Locate the cell with the specified text and output its (X, Y) center coordinate. 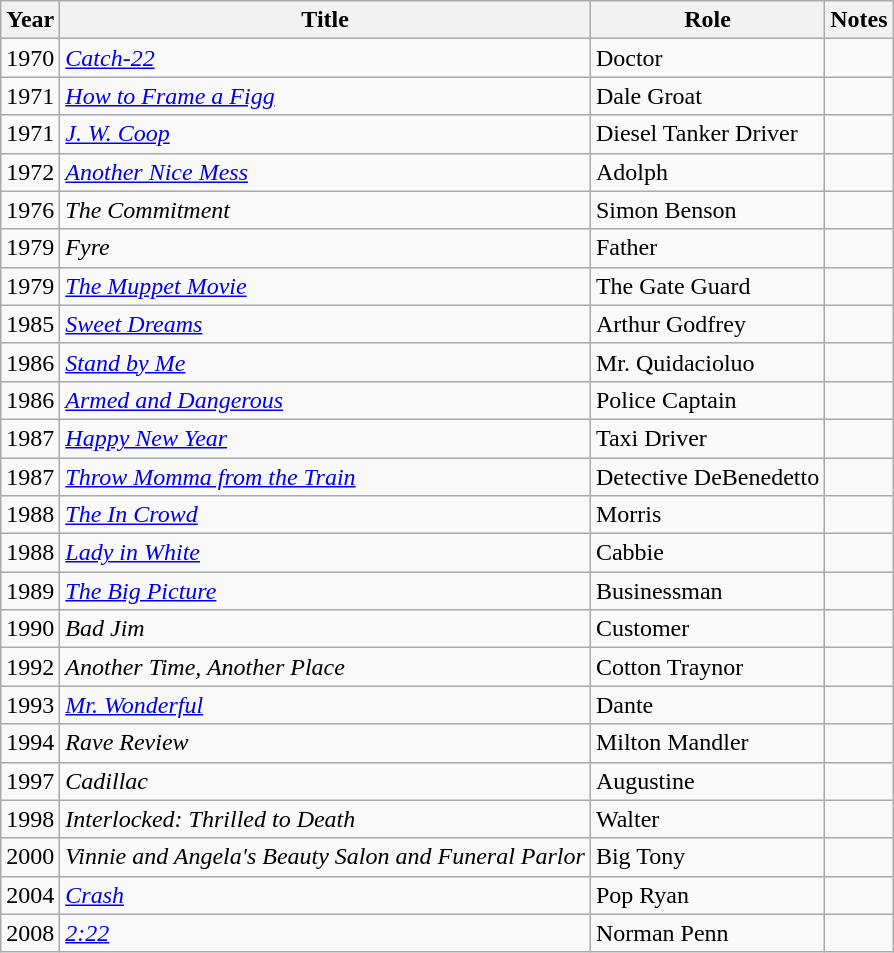
Catch-22 (326, 58)
Throw Momma from the Train (326, 477)
Doctor (707, 58)
Rave Review (326, 743)
Armed and Dangerous (326, 400)
Role (707, 20)
The In Crowd (326, 515)
1994 (30, 743)
Year (30, 20)
1997 (30, 781)
Taxi Driver (707, 438)
1998 (30, 819)
Bad Jim (326, 629)
Another Time, Another Place (326, 667)
Arthur Godfrey (707, 324)
How to Frame a Figg (326, 96)
2:22 (326, 933)
1972 (30, 172)
The Commitment (326, 210)
Dale Groat (707, 96)
1976 (30, 210)
Lady in White (326, 553)
1970 (30, 58)
Diesel Tanker Driver (707, 134)
Cotton Traynor (707, 667)
Adolph (707, 172)
Title (326, 20)
Big Tony (707, 857)
Father (707, 248)
Mr. Wonderful (326, 705)
1985 (30, 324)
2004 (30, 895)
1989 (30, 591)
2000 (30, 857)
Morris (707, 515)
Cabbie (707, 553)
J. W. Coop (326, 134)
Walter (707, 819)
Police Captain (707, 400)
Cadillac (326, 781)
1992 (30, 667)
Norman Penn (707, 933)
Pop Ryan (707, 895)
Detective DeBenedetto (707, 477)
The Gate Guard (707, 286)
Vinnie and Angela's Beauty Salon and Funeral Parlor (326, 857)
Crash (326, 895)
1993 (30, 705)
Happy New Year (326, 438)
Sweet Dreams (326, 324)
2008 (30, 933)
The Big Picture (326, 591)
Stand by Me (326, 362)
1990 (30, 629)
Notes (859, 20)
The Muppet Movie (326, 286)
Businessman (707, 591)
Another Nice Mess (326, 172)
Dante (707, 705)
Fyre (326, 248)
Simon Benson (707, 210)
Customer (707, 629)
Augustine (707, 781)
Interlocked: Thrilled to Death (326, 819)
Mr. Quidacioluo (707, 362)
Milton Mandler (707, 743)
